For the text-containing cell, return its midpoint in (X, Y) coordinate format. 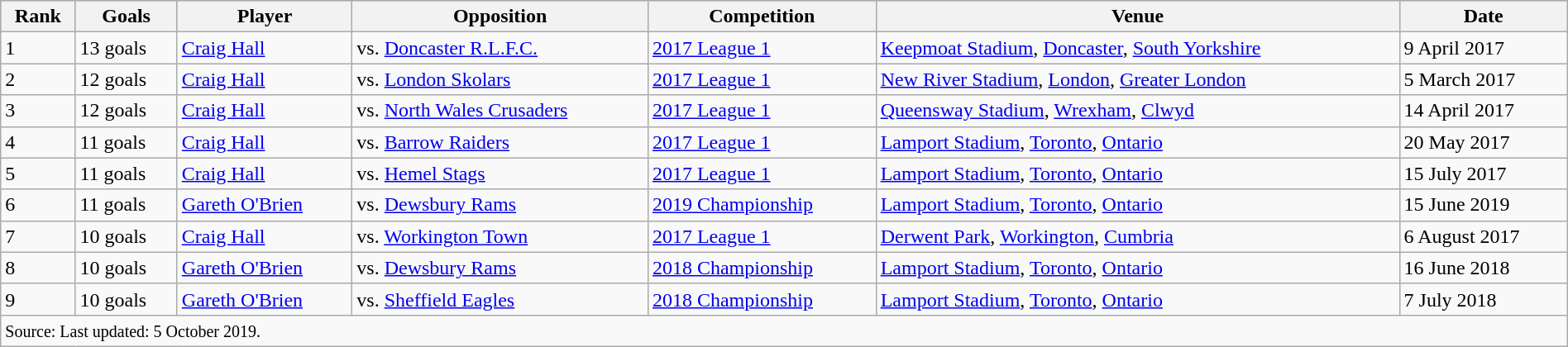
vs. Hemel Stags (500, 173)
13 goals (126, 48)
Goals (126, 17)
8 (38, 268)
7 (38, 236)
7 July 2018 (1484, 299)
2 (38, 79)
Keepmoat Stadium, Doncaster, South Yorkshire (1138, 48)
vs. Barrow Raiders (500, 142)
3 (38, 111)
16 June 2018 (1484, 268)
Queensway Stadium, Wrexham, Clwyd (1138, 111)
Derwent Park, Workington, Cumbria (1138, 236)
Opposition (500, 17)
vs. London Skolars (500, 79)
15 June 2019 (1484, 205)
9 April 2017 (1484, 48)
vs. Workington Town (500, 236)
vs. Doncaster R.L.F.C. (500, 48)
Rank (38, 17)
5 (38, 173)
Source: Last updated: 5 October 2019. (784, 330)
2019 Championship (762, 205)
Competition (762, 17)
Venue (1138, 17)
20 May 2017 (1484, 142)
Date (1484, 17)
1 (38, 48)
5 March 2017 (1484, 79)
vs. North Wales Crusaders (500, 111)
14 April 2017 (1484, 111)
New River Stadium, London, Greater London (1138, 79)
6 (38, 205)
Player (265, 17)
4 (38, 142)
15 July 2017 (1484, 173)
9 (38, 299)
vs. Sheffield Eagles (500, 299)
6 August 2017 (1484, 236)
